Determine the (x, y) coordinate at the center of the cell enclosing the given text.  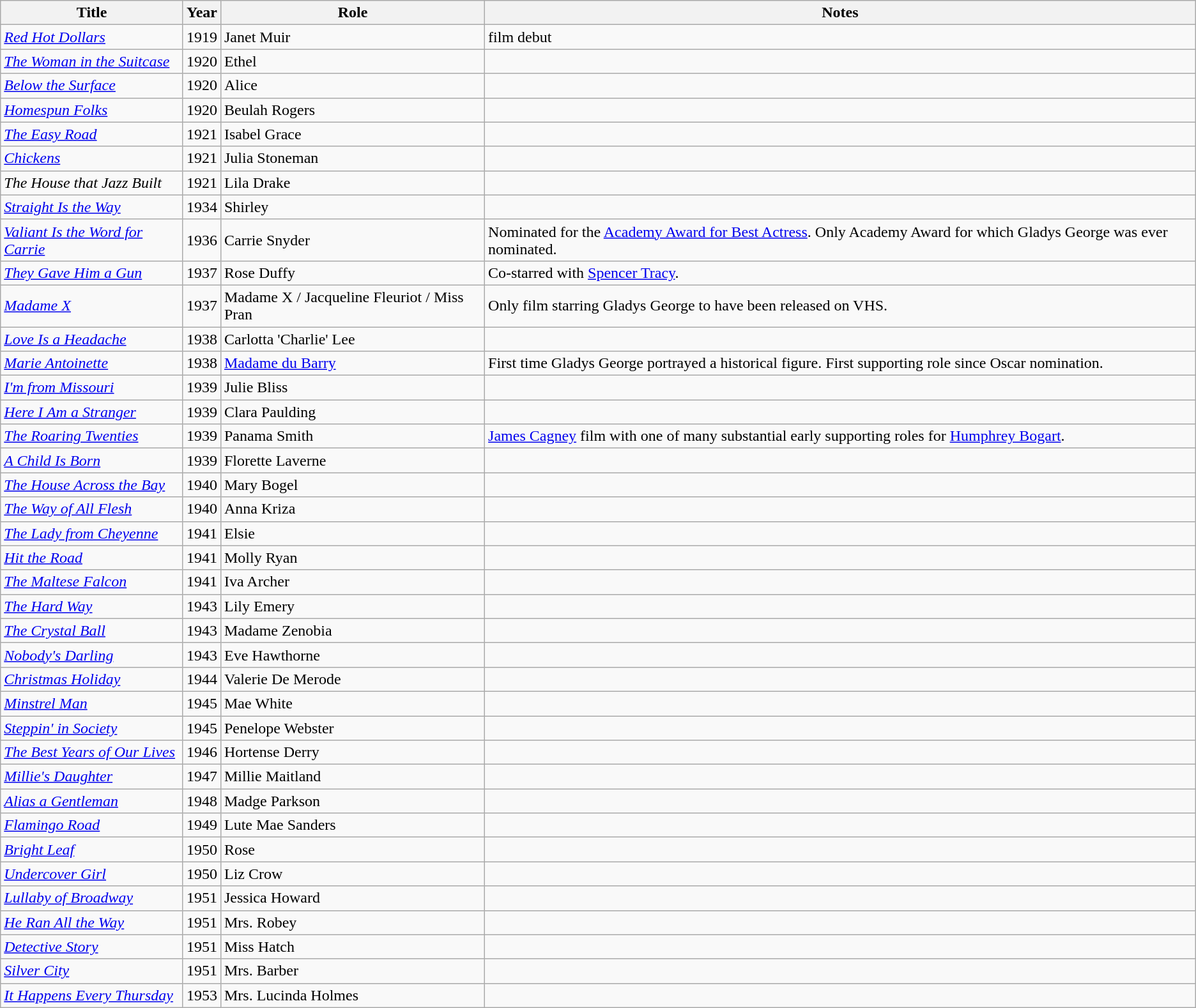
The Maltese Falcon (92, 582)
Madame X / Jacqueline Fleuriot / Miss Pran (353, 305)
Red Hot Dollars (92, 37)
The Crystal Ball (92, 630)
Hortense Derry (353, 752)
Straight Is the Way (92, 207)
Undercover Girl (92, 874)
Florette Laverne (353, 461)
The House Across the Bay (92, 485)
Lila Drake (353, 183)
Co-starred with Spencer Tracy. (841, 273)
Valerie De Merode (353, 679)
1944 (202, 679)
Madame Zenobia (353, 630)
film debut (841, 37)
The Way of All Flesh (92, 509)
Elsie (353, 533)
Iva Archer (353, 582)
Panama Smith (353, 436)
Lute Mae Sanders (353, 825)
Madame du Barry (353, 363)
Mrs. Robey (353, 922)
Love Is a Headache (92, 339)
Madame X (92, 305)
I'm from Missouri (92, 388)
Janet Muir (353, 37)
Beulah Rogers (353, 110)
Eve Hawthorne (353, 655)
Anna Kriza (353, 509)
The Hard Way (92, 606)
Silver City (92, 971)
Shirley (353, 207)
1948 (202, 801)
Madge Parkson (353, 801)
Only film starring Gladys George to have been released on VHS. (841, 305)
Nominated for the Academy Award for Best Actress. Only Academy Award for which Gladys George was ever nominated. (841, 240)
Miss Hatch (353, 947)
The Best Years of Our Lives (92, 752)
Alias a Gentleman (92, 801)
Mrs. Lucinda Holmes (353, 995)
Mae White (353, 703)
Notes (841, 13)
Molly Ryan (353, 558)
Carrie Snyder (353, 240)
Rose Duffy (353, 273)
Rose (353, 850)
Below the Surface (92, 86)
1953 (202, 995)
Alice (353, 86)
Clara Paulding (353, 412)
The Woman in the Suitcase (92, 61)
They Gave Him a Gun (92, 273)
James Cagney film with one of many substantial early supporting roles for Humphrey Bogart. (841, 436)
Steppin' in Society (92, 728)
Carlotta 'Charlie' Lee (353, 339)
A Child Is Born (92, 461)
1949 (202, 825)
The Lady from Cheyenne (92, 533)
Julia Stoneman (353, 158)
1946 (202, 752)
Julie Bliss (353, 388)
Isabel Grace (353, 134)
Ethel (353, 61)
Mary Bogel (353, 485)
The Easy Road (92, 134)
Lullaby of Broadway (92, 898)
Millie's Daughter (92, 777)
Role (353, 13)
Year (202, 13)
The Roaring Twenties (92, 436)
1919 (202, 37)
Penelope Webster (353, 728)
Lily Emery (353, 606)
1936 (202, 240)
He Ran All the Way (92, 922)
1934 (202, 207)
Millie Maitland (353, 777)
Nobody's Darling (92, 655)
It Happens Every Thursday (92, 995)
Homespun Folks (92, 110)
The House that Jazz Built (92, 183)
1947 (202, 777)
Flamingo Road (92, 825)
Minstrel Man (92, 703)
Liz Crow (353, 874)
Christmas Holiday (92, 679)
Marie Antoinette (92, 363)
Hit the Road (92, 558)
Here I Am a Stranger (92, 412)
First time Gladys George portrayed a historical figure. First supporting role since Oscar nomination. (841, 363)
Detective Story (92, 947)
Mrs. Barber (353, 971)
Title (92, 13)
Valiant Is the Word for Carrie (92, 240)
Jessica Howard (353, 898)
Chickens (92, 158)
Bright Leaf (92, 850)
